Return the (X, Y) coordinate for the center point of the cell that contains the specified text.  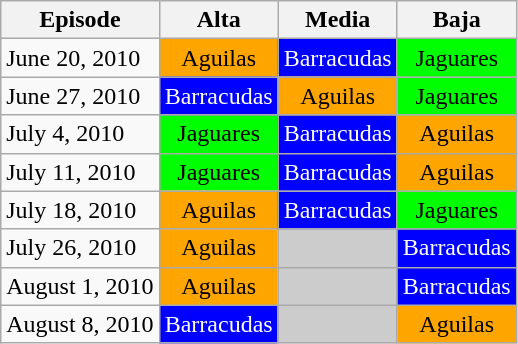
Baja (456, 20)
August 8, 2010 (80, 324)
July 18, 2010 (80, 210)
Media (338, 20)
Episode (80, 20)
August 1, 2010 (80, 286)
June 27, 2010 (80, 96)
July 11, 2010 (80, 172)
July 26, 2010 (80, 248)
Alta (218, 20)
July 4, 2010 (80, 134)
June 20, 2010 (80, 58)
